From the cell containing the given text, extract its center point as (X, Y) coordinate. 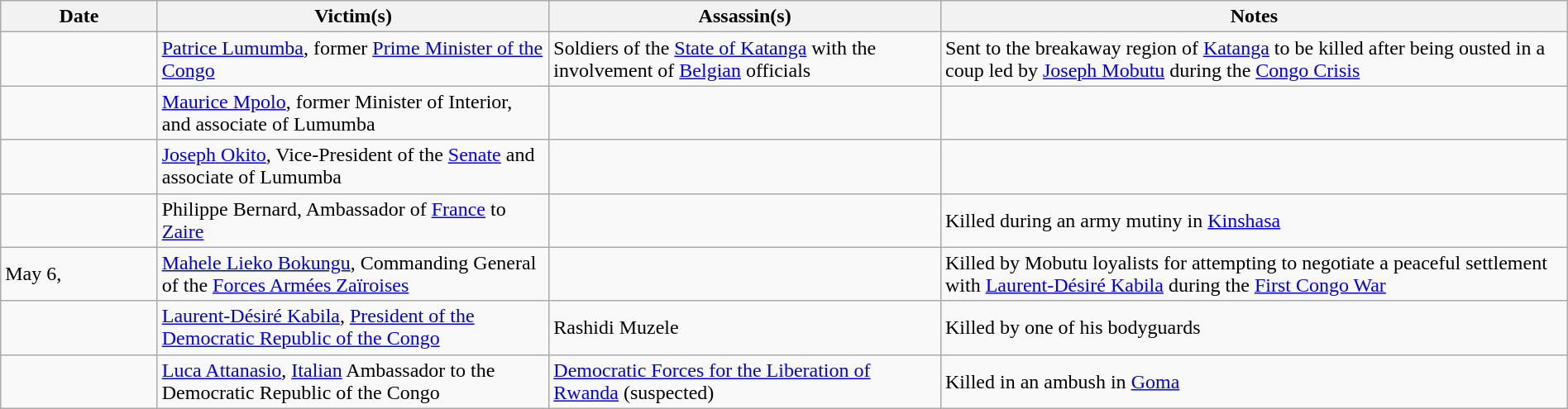
Joseph Okito, Vice-President of the Senate and associate of Lumumba (353, 167)
Sent to the breakaway region of Katanga to be killed after being ousted in a coup led by Joseph Mobutu during the Congo Crisis (1254, 59)
Luca Attanasio, Italian Ambassador to the Democratic Republic of the Congo (353, 382)
Soldiers of the State of Katanga with the involvement of Belgian officials (745, 59)
Patrice Lumumba, former Prime Minister of the Congo (353, 59)
Assassin(s) (745, 17)
Maurice Mpolo, former Minister of Interior, and associate of Lumumba (353, 112)
Rashidi Muzele (745, 327)
Killed in an ambush in Goma (1254, 382)
Killed by one of his bodyguards (1254, 327)
Laurent-Désiré Kabila, President of the Democratic Republic of the Congo (353, 327)
Victim(s) (353, 17)
Democratic Forces for the Liberation of Rwanda (suspected) (745, 382)
Notes (1254, 17)
Date (79, 17)
May 6, (79, 274)
Killed during an army mutiny in Kinshasa (1254, 220)
Philippe Bernard, Ambassador of France to Zaire (353, 220)
Mahele Lieko Bokungu, Commanding General of the Forces Armées Zaïroises (353, 274)
Killed by Mobutu loyalists for attempting to negotiate a peaceful settlement with Laurent-Désiré Kabila during the First Congo War (1254, 274)
